Identify which cell holds the provided text, then report its (x, y) central coordinate. 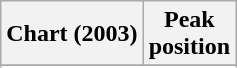
Chart (2003) (72, 34)
Peak position (189, 34)
